Capture the cell that displays the provided text and extract its [x, y] central coordinate. 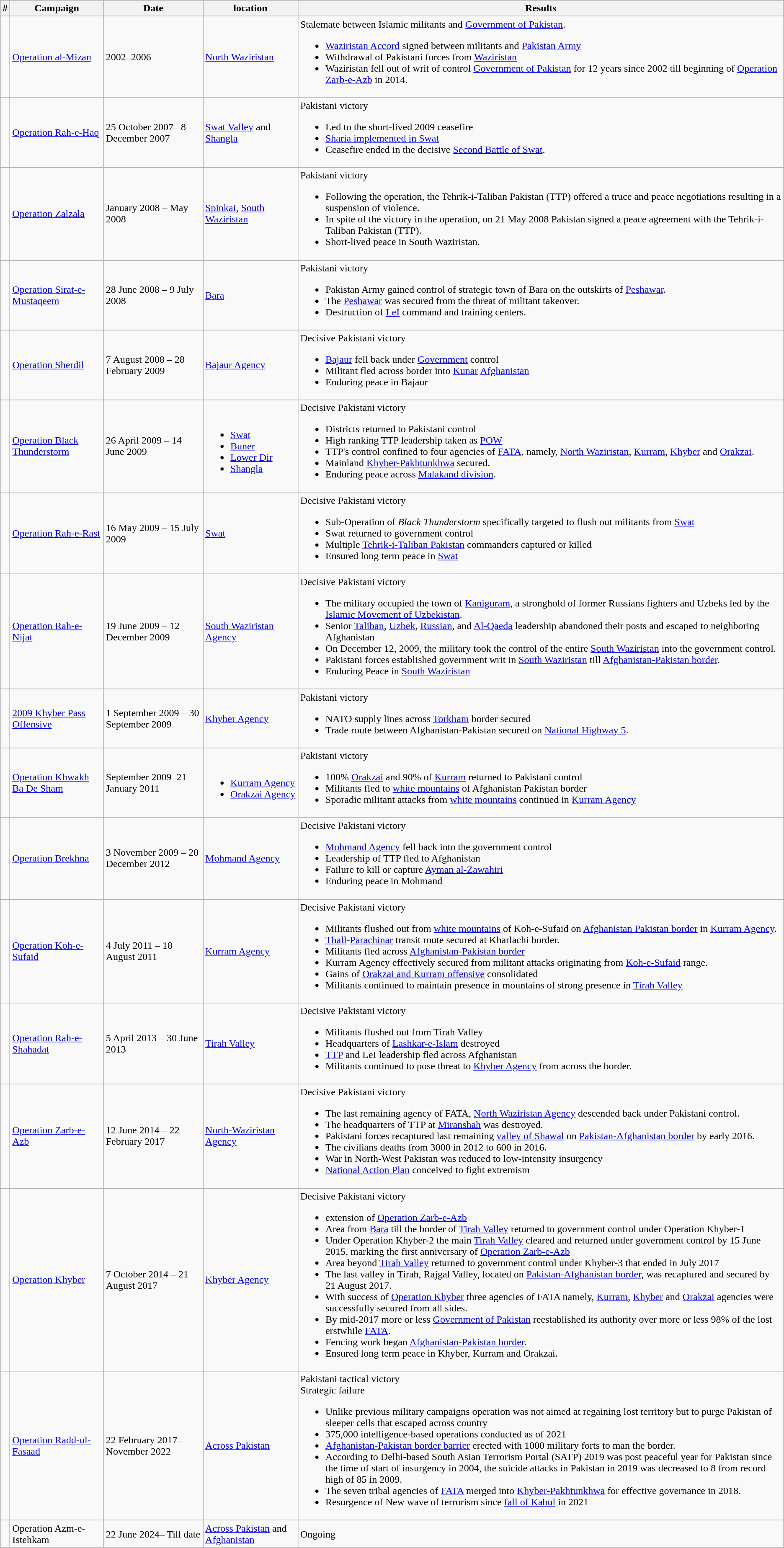
2002–2006 [153, 57]
7 August 2008 – 28 February 2009 [153, 365]
Operation Sherdil [57, 365]
Operation Khwakh Ba De Sham [57, 782]
Date [153, 8]
26 April 2009 – 14 June 2009 [153, 446]
Pakistani victoryNATO supply lines across Torkham border securedTrade route between Afghanistan-Pakistan secured on National Highway 5. [541, 718]
Operation al-Mizan [57, 57]
Kurram AgencyOrakzai Agency [250, 782]
Results [541, 8]
Spinkai, South Waziristan [250, 214]
5 April 2013 – 30 June 2013 [153, 1044]
Bara [250, 295]
25 October 2007– 8 December 2007 [153, 132]
September 2009–21 January 2011 [153, 782]
Decisive Pakistani victoryBajaur fell back under Government controlMilitant fled across border into Kunar AfghanistanEnduring peace in Bajaur [541, 365]
4 July 2011 – 18 August 2011 [153, 951]
Operation Brekhna [57, 858]
# [5, 8]
7 October 2014 – 21 August 2017 [153, 1280]
Operation Sirat-e-Mustaqeem [57, 295]
North-Waziristan Agency [250, 1136]
2009 Khyber Pass Offensive [57, 718]
January 2008 – May 2008 [153, 214]
Mohmand Agency [250, 858]
Operation Azm-e-Istehkam [57, 1534]
North Waziristan [250, 57]
Pakistani victoryLed to the short-lived 2009 ceasefireSharia implemented in SwatCeasefire ended in the decisive Second Battle of Swat. [541, 132]
Operation Rah-e-Haq [57, 132]
Swat [250, 533]
Operation Rah-e-Nijat [57, 632]
Operation Zalzala [57, 214]
16 May 2009 – 15 July 2009 [153, 533]
22 February 2017– November 2022 [153, 1446]
1 September 2009 – 30 September 2009 [153, 718]
Operation Black Thunderstorm [57, 446]
Kurram Agency [250, 951]
Across Pakistan and Afghanistan [250, 1534]
Across Pakistan [250, 1446]
Campaign [57, 8]
Bajaur Agency [250, 365]
Operation Rah-e-Shahadat [57, 1044]
South Waziristan Agency [250, 632]
location [250, 8]
Operation Khyber [57, 1280]
Operation Zarb-e-Azb [57, 1136]
SwatBunerLower DirShangla [250, 446]
3 November 2009 – 20 December 2012 [153, 858]
22 June 2024– Till date [153, 1534]
Tirah Valley [250, 1044]
12 June 2014 – 22 February 2017 [153, 1136]
Swat Valley and Shangla [250, 132]
28 June 2008 – 9 July 2008 [153, 295]
Operation Koh-e-Sufaid [57, 951]
19 June 2009 – 12 December 2009 [153, 632]
Operation Rah-e-Rast [57, 533]
Operation Radd-ul-Fasaad [57, 1446]
Ongoing [541, 1534]
